Locate the cell with the specified text and output its (x, y) center coordinate. 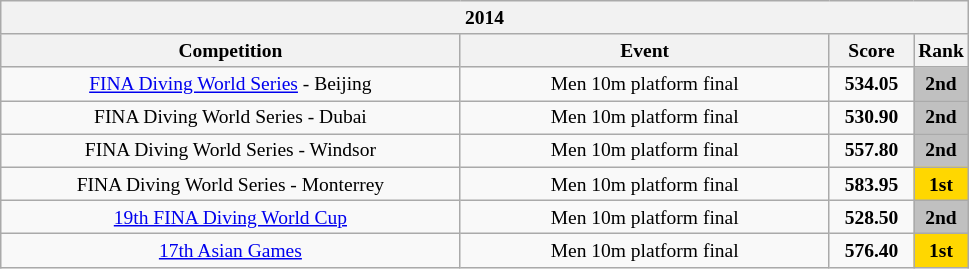
Score (871, 50)
FINA Diving World Series - Beijing (230, 84)
557.80 (871, 150)
17th Asian Games (230, 250)
Event (644, 50)
Competition (230, 50)
530.90 (871, 118)
FINA Diving World Series - Windsor (230, 150)
583.95 (871, 184)
534.05 (871, 84)
2014 (485, 18)
528.50 (871, 216)
FINA Diving World Series - Dubai (230, 118)
FINA Diving World Series - Monterrey (230, 184)
Rank (942, 50)
19th FINA Diving World Cup (230, 216)
576.40 (871, 250)
